Scan for the cell matching the given text and deliver its (x, y) coordinate at center. 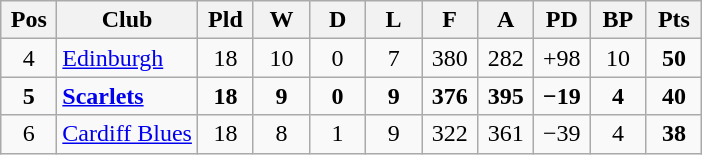
Cardiff Blues (128, 134)
6 (29, 134)
50 (674, 58)
Edinburgh (128, 58)
8 (281, 134)
+98 (562, 58)
361 (506, 134)
Club (128, 20)
−39 (562, 134)
322 (450, 134)
−19 (562, 96)
38 (674, 134)
D (338, 20)
Scarlets (128, 96)
Pts (674, 20)
5 (29, 96)
40 (674, 96)
L (394, 20)
395 (506, 96)
Pld (225, 20)
380 (450, 58)
376 (450, 96)
BP (618, 20)
282 (506, 58)
PD (562, 20)
7 (394, 58)
F (450, 20)
1 (338, 134)
Pos (29, 20)
W (281, 20)
A (506, 20)
